From the cell containing the given text, extract its center point as [X, Y] coordinate. 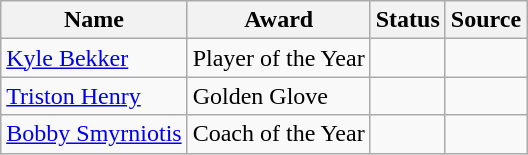
Award [278, 20]
Coach of the Year [278, 134]
Kyle Bekker [94, 58]
Source [486, 20]
Name [94, 20]
Golden Glove [278, 96]
Status [408, 20]
Triston Henry [94, 96]
Bobby Smyrniotis [94, 134]
Player of the Year [278, 58]
